Detect which cell encompasses the target text, then output its (x, y) center coordinate. 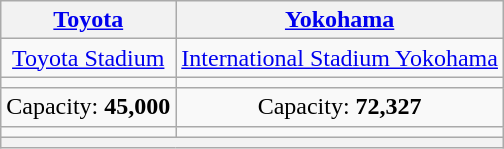
Toyota (88, 20)
International Stadium Yokohama (340, 58)
Capacity: 45,000 (88, 107)
Yokohama (340, 20)
Capacity: 72,327 (340, 107)
Toyota Stadium (88, 58)
